Determine the (X, Y) coordinate at the center of the cell enclosing the given text.  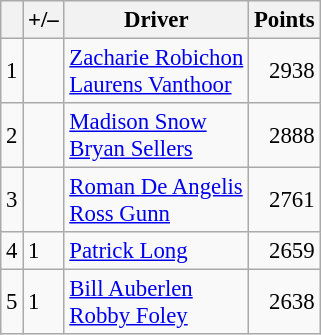
Driver (156, 20)
Madison Snow Bryan Sellers (156, 136)
2761 (284, 200)
Bill Auberlen Robby Foley (156, 302)
+/– (44, 20)
2938 (284, 72)
5 (12, 302)
2 (12, 136)
3 (12, 200)
Zacharie Robichon Laurens Vanthoor (156, 72)
4 (12, 251)
Patrick Long (156, 251)
2888 (284, 136)
2638 (284, 302)
Points (284, 20)
2659 (284, 251)
Roman De Angelis Ross Gunn (156, 200)
